Extract the [x, y] coordinate from the center of the cell holding the provided text.  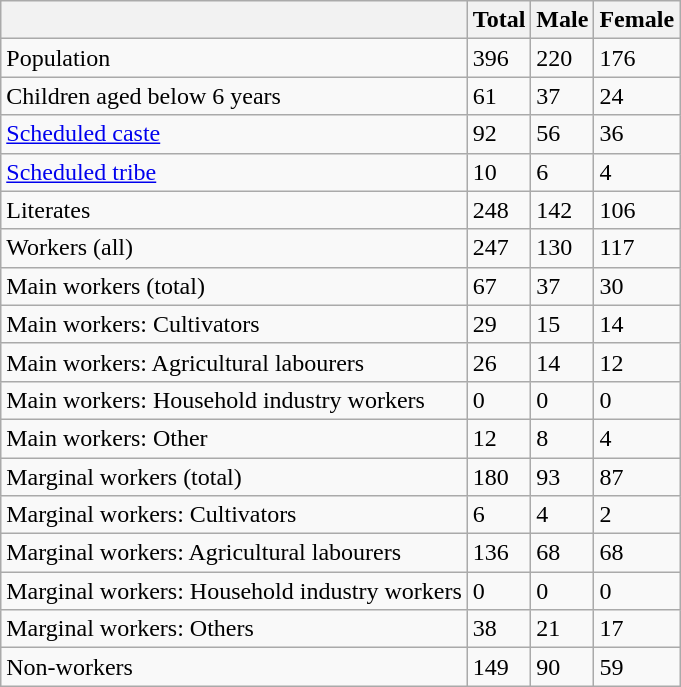
176 [637, 58]
Main workers: Household industry workers [234, 400]
Total [499, 20]
26 [499, 362]
130 [562, 248]
90 [562, 667]
149 [499, 667]
Scheduled caste [234, 134]
Male [562, 20]
247 [499, 248]
248 [499, 210]
10 [499, 172]
Marginal workers: Household industry workers [234, 591]
396 [499, 58]
38 [499, 629]
117 [637, 248]
92 [499, 134]
61 [499, 96]
Marginal workers (total) [234, 477]
Main workers: Other [234, 438]
Literates [234, 210]
59 [637, 667]
8 [562, 438]
15 [562, 324]
136 [499, 553]
93 [562, 477]
36 [637, 134]
56 [562, 134]
Workers (all) [234, 248]
87 [637, 477]
21 [562, 629]
17 [637, 629]
Non-workers [234, 667]
24 [637, 96]
67 [499, 286]
Marginal workers: Cultivators [234, 515]
Marginal workers: Others [234, 629]
Marginal workers: Agricultural labourers [234, 553]
106 [637, 210]
142 [562, 210]
30 [637, 286]
Scheduled tribe [234, 172]
Population [234, 58]
Main workers: Cultivators [234, 324]
Children aged below 6 years [234, 96]
29 [499, 324]
180 [499, 477]
Female [637, 20]
Main workers: Agricultural labourers [234, 362]
2 [637, 515]
220 [562, 58]
Main workers (total) [234, 286]
